Return [X, Y] of the center of cell containing provided text 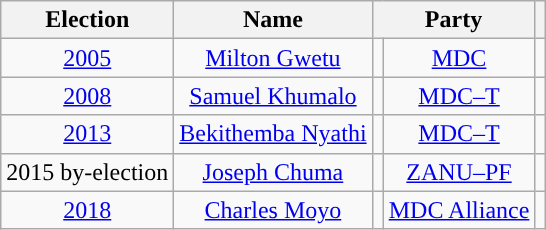
2015 by-election [88, 172]
Milton Gwetu [273, 58]
Joseph Chuma [273, 172]
Charles Moyo [273, 210]
Bekithemba Nyathi [273, 134]
MDC [459, 58]
ZANU–PF [459, 172]
Name [273, 20]
Election [88, 20]
MDC Alliance [459, 210]
2008 [88, 96]
Party [454, 20]
2018 [88, 210]
2005 [88, 58]
2013 [88, 134]
Samuel Khumalo [273, 96]
